Search for the cell housing the specified text and yield its (X, Y) center coordinate. 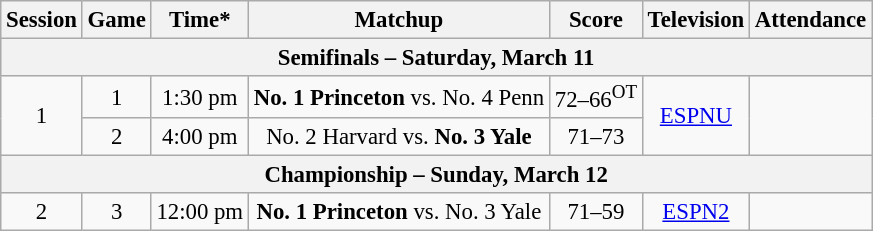
Matchup (398, 20)
Semifinals – Saturday, March 11 (436, 58)
Session (42, 20)
2 (116, 137)
Score (596, 20)
71–73 (596, 137)
No. 2 Harvard vs. No. 3 Yale (398, 137)
4:00 pm (200, 137)
Game (116, 20)
72–66OT (596, 97)
Television (696, 20)
Attendance (811, 20)
1:30 pm (200, 97)
ESPNU (696, 116)
Time* (200, 20)
No. 1 Princeton vs. No. 4 Penn (398, 97)
Championship – Sunday, March 12 (436, 175)
